Scan for the cell matching the given text and deliver its [x, y] coordinate at center. 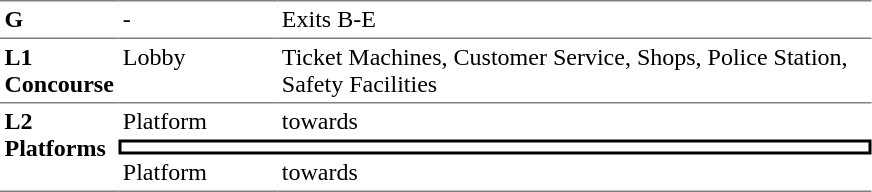
- [198, 19]
Exits B-E [574, 19]
Ticket Machines, Customer Service, Shops, Police Station, Safety Facilities [574, 71]
Lobby [198, 71]
L1Concourse [59, 71]
L2Platforms [59, 148]
G [59, 19]
